Capture the cell that displays the provided text and extract its [X, Y] central coordinate. 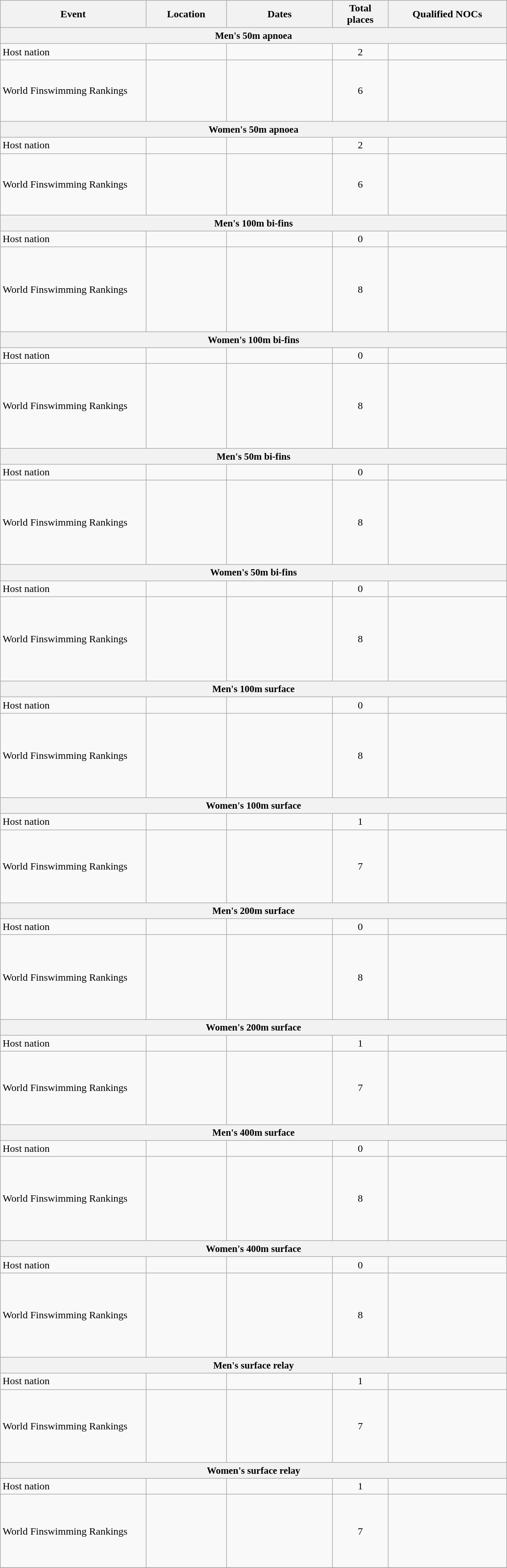
Men's 200m surface [253, 911]
Women's 50m bi-fins [253, 573]
Location [186, 14]
Women's 400m surface [253, 1249]
Men's surface relay [253, 1365]
Qualified NOCs [447, 14]
Men's 50m bi-fins [253, 456]
Dates [280, 14]
Men's 100m surface [253, 689]
Men's 50m apnoea [253, 36]
Women's 50m apnoea [253, 130]
Women's 100m surface [253, 806]
Men's 100m bi-fins [253, 223]
Men's 400m surface [253, 1132]
Women's 200m surface [253, 1027]
Women's 100m bi-fins [253, 340]
Total places [360, 14]
Event [73, 14]
Women's surface relay [253, 1470]
